Determine the (x, y) coordinate at the center of the cell enclosing the given text.  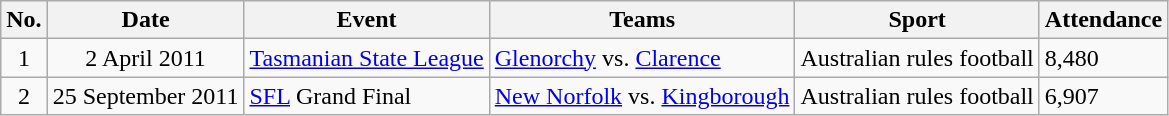
Sport (917, 20)
New Norfolk vs. Kingborough (642, 96)
Tasmanian State League (366, 58)
SFL Grand Final (366, 96)
8,480 (1103, 58)
No. (24, 20)
Teams (642, 20)
2 (24, 96)
Date (146, 20)
Attendance (1103, 20)
6,907 (1103, 96)
Glenorchy vs. Clarence (642, 58)
Event (366, 20)
2 April 2011 (146, 58)
25 September 2011 (146, 96)
1 (24, 58)
